Scan for the cell matching the given text and deliver its (X, Y) coordinate at center. 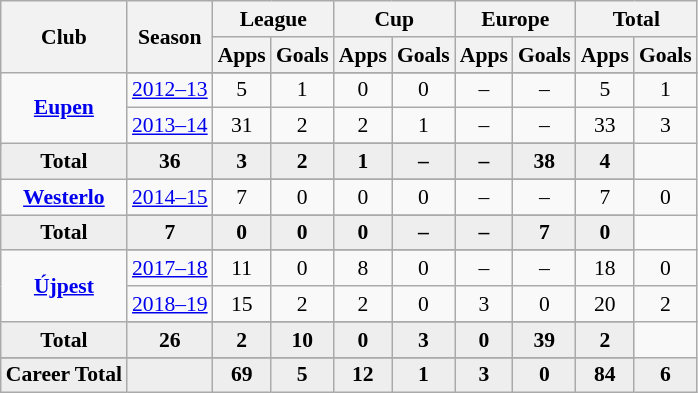
Career Total (64, 375)
2013–14 (170, 126)
2018–19 (170, 304)
6 (666, 375)
84 (605, 375)
31 (242, 126)
33 (605, 126)
11 (242, 269)
Eupen (64, 108)
39 (544, 340)
Westerlo (64, 197)
Újpest (64, 286)
20 (605, 304)
Season (170, 36)
2014–15 (170, 197)
Cup (394, 19)
Club (64, 36)
League (274, 19)
4 (605, 162)
38 (544, 162)
10 (302, 340)
36 (170, 162)
18 (605, 269)
Europe (516, 19)
2012–13 (170, 90)
8 (363, 269)
2017–18 (170, 269)
69 (242, 375)
26 (170, 340)
15 (242, 304)
12 (363, 375)
